Return the (x, y) coordinate for the center point of the cell that contains the specified text.  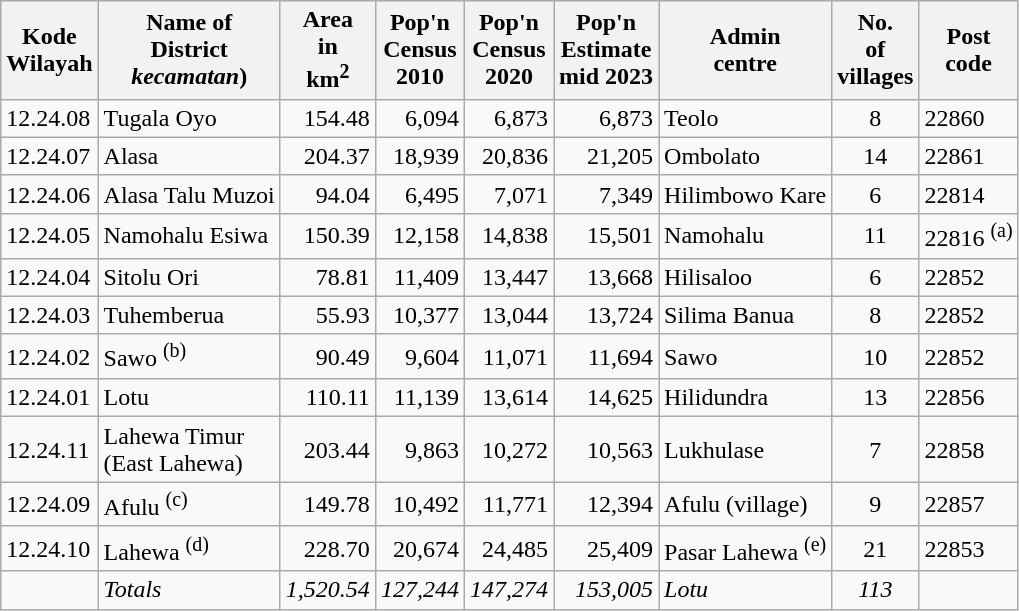
Pop'nEstimatemid 2023 (606, 50)
No.ofvillages (876, 50)
21 (876, 548)
Tugala Oyo (189, 118)
Pop'nCensus2020 (508, 50)
78.81 (328, 277)
127,244 (420, 590)
12.24.06 (50, 194)
10,272 (508, 450)
55.93 (328, 315)
22853 (968, 548)
Pop'nCensus2010 (420, 50)
Teolo (746, 118)
22857 (968, 504)
9 (876, 504)
Sitolu Ori (189, 277)
Hilisaloo (746, 277)
13,044 (508, 315)
11,139 (420, 398)
24,485 (508, 548)
12.24.03 (50, 315)
12.24.11 (50, 450)
14,838 (508, 236)
Kode Wilayah (50, 50)
Alasa (189, 156)
18,939 (420, 156)
12,158 (420, 236)
13,614 (508, 398)
Lahewa (d) (189, 548)
1,520.54 (328, 590)
12.24.02 (50, 356)
22860 (968, 118)
13,447 (508, 277)
10,377 (420, 315)
13,668 (606, 277)
21,205 (606, 156)
149.78 (328, 504)
6,094 (420, 118)
14,625 (606, 398)
Silima Banua (746, 315)
Alasa Talu Muzoi (189, 194)
Afulu (c) (189, 504)
12.24.09 (50, 504)
Area in km2 (328, 50)
12.24.05 (50, 236)
12,394 (606, 504)
147,274 (508, 590)
12.24.10 (50, 548)
154.48 (328, 118)
13,724 (606, 315)
6,495 (420, 194)
11,771 (508, 504)
Admin centre (746, 50)
10 (876, 356)
25,409 (606, 548)
Hilidundra (746, 398)
Pasar Lahewa (e) (746, 548)
Tuhemberua (189, 315)
90.49 (328, 356)
Hilimbowo Kare (746, 194)
Totals (189, 590)
12.24.01 (50, 398)
Lahewa Timur (East Lahewa) (189, 450)
153,005 (606, 590)
11,409 (420, 277)
Sawo (746, 356)
Postcode (968, 50)
7 (876, 450)
Ombolato (746, 156)
9,863 (420, 450)
22858 (968, 450)
Namohalu Esiwa (189, 236)
Lukhulase (746, 450)
12.24.07 (50, 156)
9,604 (420, 356)
203.44 (328, 450)
Sawo (b) (189, 356)
228.70 (328, 548)
22814 (968, 194)
22816 (a) (968, 236)
94.04 (328, 194)
20,836 (508, 156)
11,694 (606, 356)
11 (876, 236)
113 (876, 590)
22861 (968, 156)
7,349 (606, 194)
Afulu (village) (746, 504)
13 (876, 398)
20,674 (420, 548)
11,071 (508, 356)
10,563 (606, 450)
Name ofDistrictkecamatan) (189, 50)
150.39 (328, 236)
7,071 (508, 194)
15,501 (606, 236)
10,492 (420, 504)
Namohalu (746, 236)
14 (876, 156)
204.37 (328, 156)
12.24.04 (50, 277)
110.11 (328, 398)
12.24.08 (50, 118)
22856 (968, 398)
